Determine the [X, Y] coordinate at the center of the cell enclosing the given text.  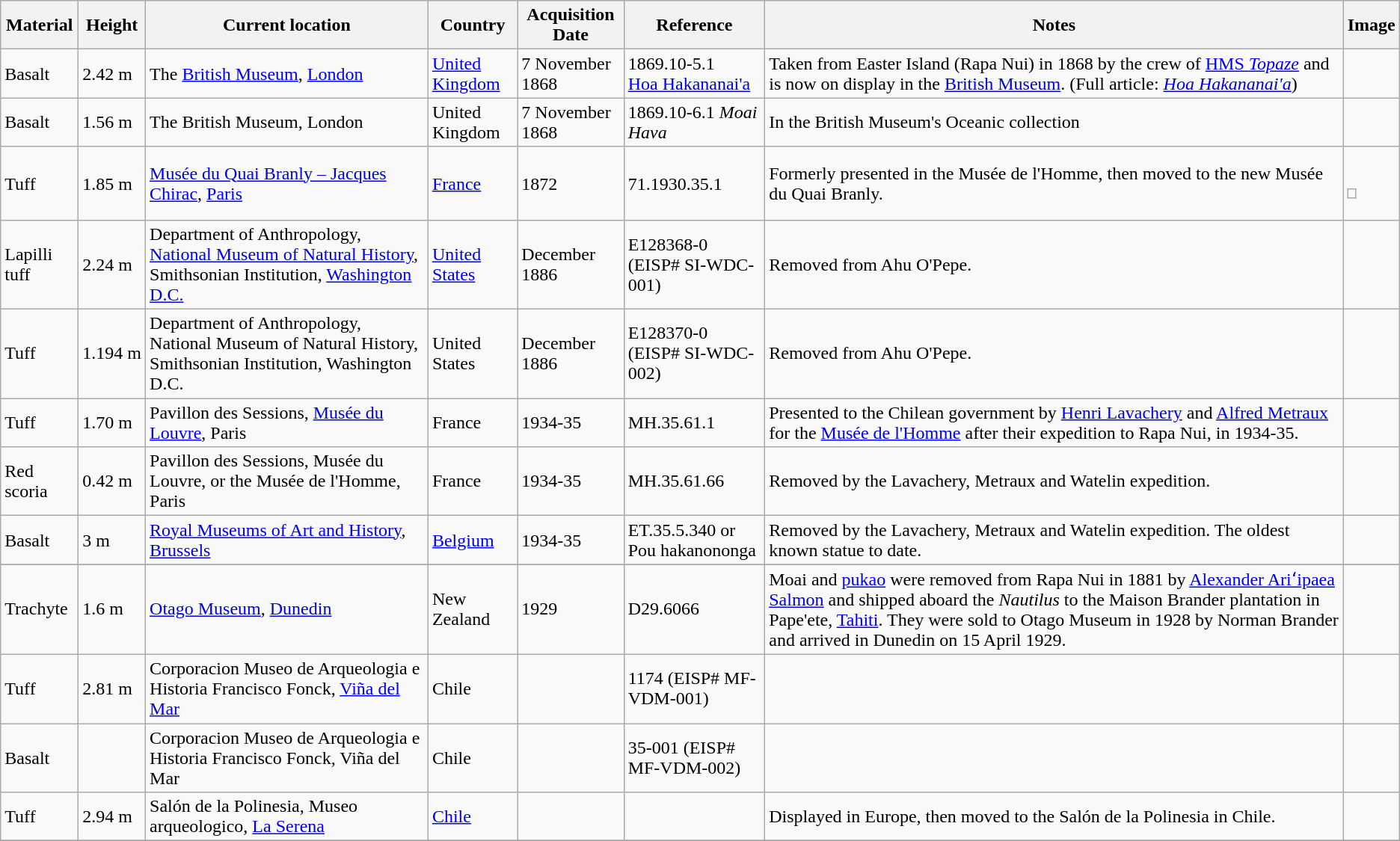
E128368-0 (EISP# SI-WDC-001) [694, 265]
0.42 m [112, 481]
1.70 m [112, 423]
In the British Museum's Oceanic collection [1054, 123]
MH.35.61.1 [694, 423]
New Zealand [473, 610]
35-001 (EISP# MF-VDM-002) [694, 758]
Taken from Easter Island (Rapa Nui) in 1868 by the crew of HMS Topaze and is now on display in the British Museum. (Full article: Hoa Hakananai'a) [1054, 73]
2.24 m [112, 265]
Trachyte [40, 610]
Removed by the Lavachery, Metraux and Watelin expedition. [1054, 481]
Presented to the Chilean government by Henri Lavachery and Alfred Metraux for the Musée de l'Homme after their expedition to Rapa Nui, in 1934-35. [1054, 423]
1869.10-5.1Hoa Hakananai'a [694, 73]
Pavillon des Sessions, Musée du Louvre, Paris [287, 423]
1.6 m [112, 610]
1872 [571, 184]
Red scoria [40, 481]
1869.10-6.1 Moai Hava [694, 123]
2.42 m [112, 73]
Lapilli tuff [40, 265]
Otago Museum, Dunedin [287, 610]
1.56 m [112, 123]
1.85 m [112, 184]
1.194 m [112, 354]
Musée du Quai Branly – Jacques Chirac, Paris [287, 184]
Country [473, 25]
Belgium [473, 540]
2.94 m [112, 816]
Removed by the Lavachery, Metraux and Watelin expedition. The oldest known statue to date. [1054, 540]
Height [112, 25]
Pavillon des Sessions, Musée du Louvre, or the Musée de l'Homme, Paris [287, 481]
Royal Museums of Art and History, Brussels [287, 540]
2.81 m [112, 688]
Acquisition Date [571, 25]
Notes [1054, 25]
Formerly presented in the Musée de l'Homme, then moved to the new Musée du Quai Branly. [1054, 184]
1174 (EISP# MF-VDM-001) [694, 688]
71.1930.35.1 [694, 184]
ET.35.5.340 or Pou hakanononga [694, 540]
Image [1372, 25]
Salón de la Polinesia, Museo arqueologico, La Serena [287, 816]
3 m [112, 540]
Current location [287, 25]
1929 [571, 610]
Displayed in Europe, then moved to the Salón de la Polinesia in Chile. [1054, 816]
Reference [694, 25]
D29.6066 [694, 610]
MH.35.61.66 [694, 481]
Material [40, 25]
E128370-0 (EISP# SI-WDC-002) [694, 354]
